Output the [x, y] coordinate of the center of the cell containing the given text.  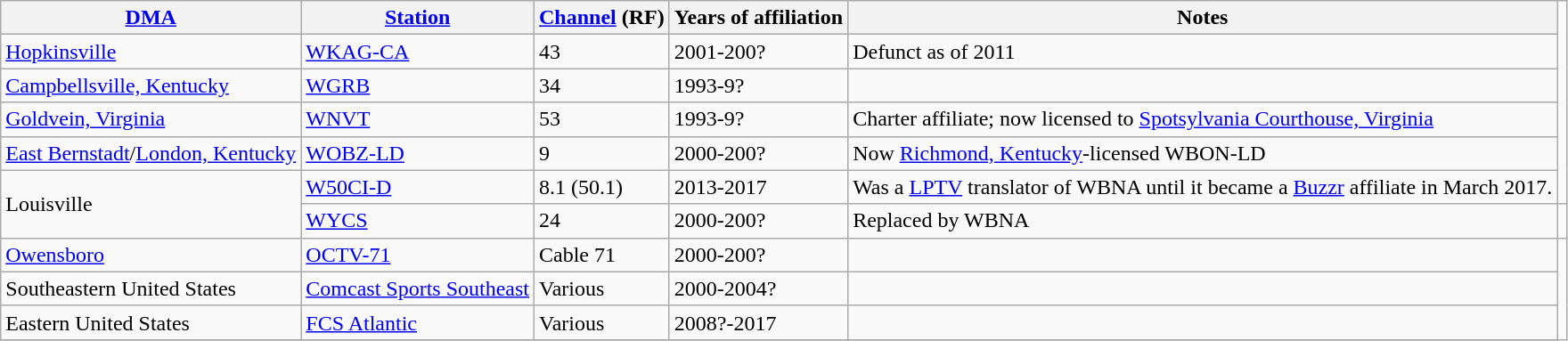
43 [602, 52]
Station [418, 18]
Comcast Sports Southeast [418, 288]
East Bernstadt/London, Kentucky [151, 153]
DMA [151, 18]
FCS Atlantic [418, 322]
Was a LPTV translator of WBNA until it became a Buzzr affiliate in March 2017. [1203, 187]
WGRB [418, 85]
8.1 (50.1) [602, 187]
24 [602, 221]
Defunct as of 2011 [1203, 52]
2000-2004? [758, 288]
W50CI-D [418, 187]
WKAG-CA [418, 52]
WOBZ-LD [418, 153]
34 [602, 85]
OCTV-71 [418, 255]
2001-200? [758, 52]
Now Richmond, Kentucky-licensed WBON-LD [1203, 153]
Charter affiliate; now licensed to Spotsylvania Courthouse, Virginia [1203, 119]
Notes [1203, 18]
Cable 71 [602, 255]
Years of affiliation [758, 18]
Channel (RF) [602, 18]
9 [602, 153]
Eastern United States [151, 322]
Campbellsville, Kentucky [151, 85]
2013-2017 [758, 187]
Goldvein, Virginia [151, 119]
Louisville [151, 204]
Owensboro [151, 255]
WYCS [418, 221]
53 [602, 119]
Replaced by WBNA [1203, 221]
Southeastern United States [151, 288]
WNVT [418, 119]
2008?-2017 [758, 322]
Hopkinsville [151, 52]
